Pinpoint the cell where the given text exists, returning its [x, y] midpoint coordinate. 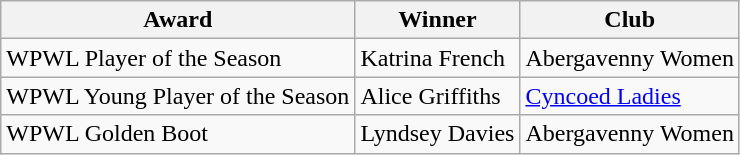
WPWL Golden Boot [178, 134]
Alice Griffiths [438, 96]
Club [630, 20]
WPWL Young Player of the Season [178, 96]
Lyndsey Davies [438, 134]
Winner [438, 20]
Cyncoed Ladies [630, 96]
Katrina French [438, 58]
WPWL Player of the Season [178, 58]
Award [178, 20]
